Scan for the cell matching the given text and deliver its (x, y) coordinate at center. 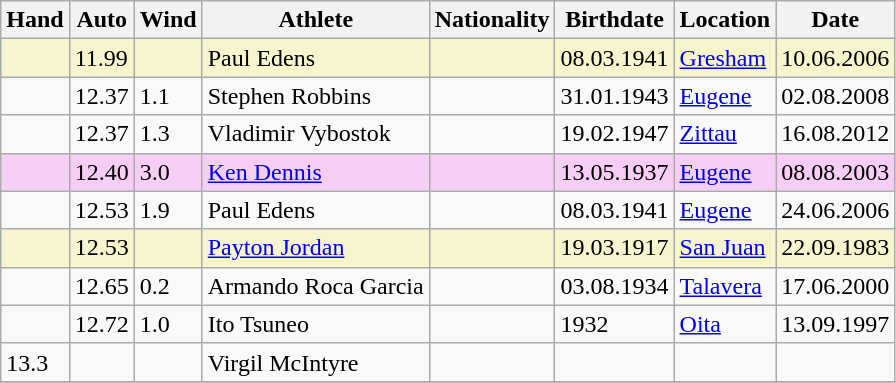
Payton Jordan (316, 248)
03.08.1934 (614, 286)
17.06.2000 (836, 286)
13.3 (35, 362)
1.9 (168, 210)
1.1 (168, 96)
24.06.2006 (836, 210)
Birthdate (614, 20)
Armando Roca Garcia (316, 286)
22.09.1983 (836, 248)
10.06.2006 (836, 58)
0.2 (168, 286)
1.0 (168, 324)
12.65 (102, 286)
13.09.1997 (836, 324)
San Juan (725, 248)
Date (836, 20)
11.99 (102, 58)
Zittau (725, 134)
08.08.2003 (836, 172)
12.40 (102, 172)
16.08.2012 (836, 134)
Vladimir Vybostok (316, 134)
Gresham (725, 58)
Virgil McIntyre (316, 362)
Wind (168, 20)
1.3 (168, 134)
Location (725, 20)
Talavera (725, 286)
Oita (725, 324)
1932 (614, 324)
Nationality (492, 20)
13.05.1937 (614, 172)
Hand (35, 20)
02.08.2008 (836, 96)
Auto (102, 20)
Athlete (316, 20)
31.01.1943 (614, 96)
Stephen Robbins (316, 96)
19.02.1947 (614, 134)
19.03.1917 (614, 248)
Ken Dennis (316, 172)
3.0 (168, 172)
Ito Tsuneo (316, 324)
12.72 (102, 324)
